Provide the [x, y] coordinate of the cell's center where the given text is located.  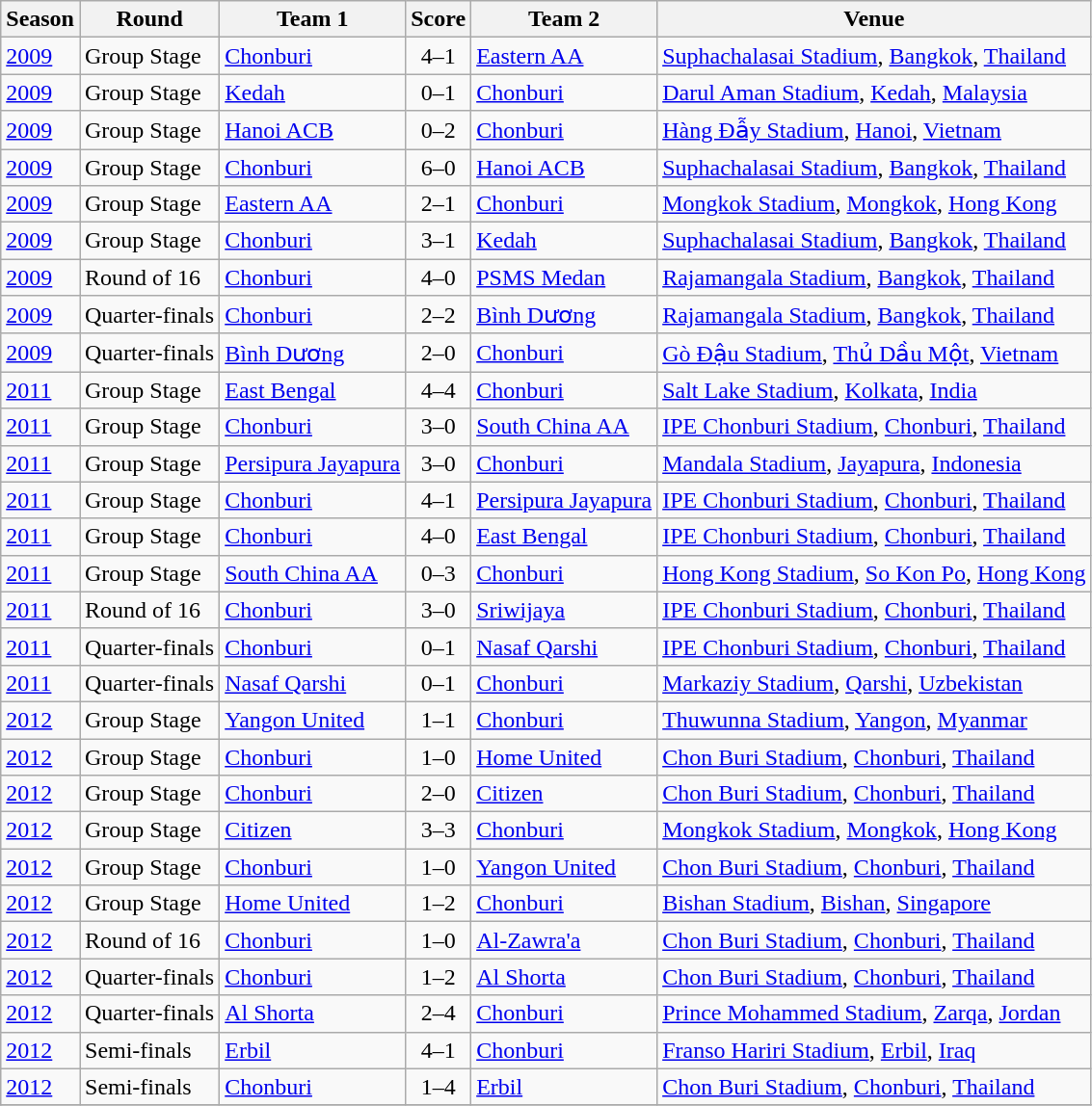
Score [439, 19]
3–1 [439, 241]
Team 1 [312, 19]
Season [40, 19]
6–0 [439, 167]
Al-Zawra'a [565, 940]
0–2 [439, 130]
Salt Lake Stadium, Kolkata, India [874, 390]
Franso Hariri Stadium, Erbil, Iraq [874, 1050]
Bishan Stadium, Bishan, Singapore [874, 904]
0–3 [439, 573]
Markaziy Stadium, Qarshi, Uzbekistan [874, 683]
Gò Đậu Stadium, Thủ Dầu Một, Vietnam [874, 353]
Team 2 [565, 19]
Thuwunna Stadium, Yangon, Myanmar [874, 720]
Sriwijaya [565, 610]
PSMS Medan [565, 277]
1–4 [439, 1087]
Darul Aman Stadium, Kedah, Malaysia [874, 92]
Hong Kong Stadium, So Kon Po, Hong Kong [874, 573]
3–3 [439, 830]
Round [148, 19]
4–4 [439, 390]
Hàng Đẫy Stadium, Hanoi, Vietnam [874, 130]
1–1 [439, 720]
Venue [874, 19]
2–4 [439, 1014]
2–2 [439, 315]
Prince Mohammed Stadium, Zarqa, Jordan [874, 1014]
2–1 [439, 204]
Mandala Stadium, Jayapura, Indonesia [874, 463]
